From the cell containing the given text, extract its center point as [X, Y] coordinate. 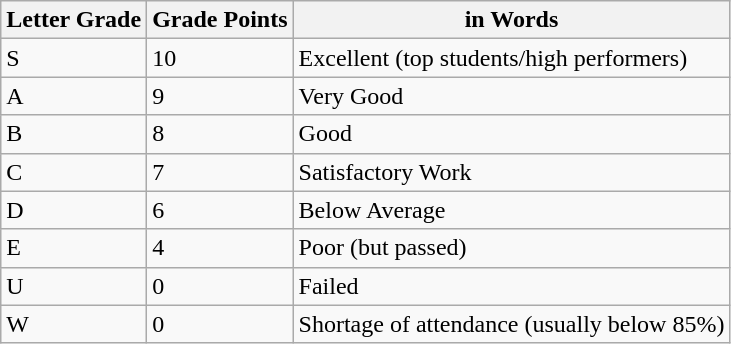
Letter Grade [74, 20]
in Words [512, 20]
E [74, 248]
8 [220, 134]
7 [220, 172]
Poor (but passed) [512, 248]
Grade Points [220, 20]
D [74, 210]
S [74, 58]
Very Good [512, 96]
9 [220, 96]
Excellent (top students/high performers) [512, 58]
Below Average [512, 210]
4 [220, 248]
Satisfactory Work [512, 172]
Shortage of attendance (usually below 85%) [512, 324]
Failed [512, 286]
U [74, 286]
A [74, 96]
10 [220, 58]
B [74, 134]
C [74, 172]
Good [512, 134]
6 [220, 210]
W [74, 324]
